Capture the cell that displays the provided text and extract its (X, Y) central coordinate. 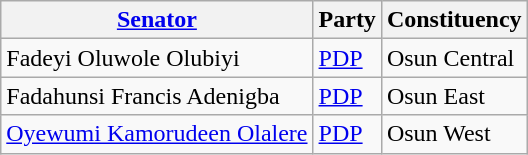
Fadahunsi Francis Adenigba (157, 96)
Oyewumi Kamorudeen Olalere (157, 134)
Party (347, 20)
Osun West (454, 134)
Fadeyi Oluwole Olubiyi (157, 58)
Constituency (454, 20)
Osun Central (454, 58)
Osun East (454, 96)
Senator (157, 20)
